Return (X, Y) of the center of cell containing provided text 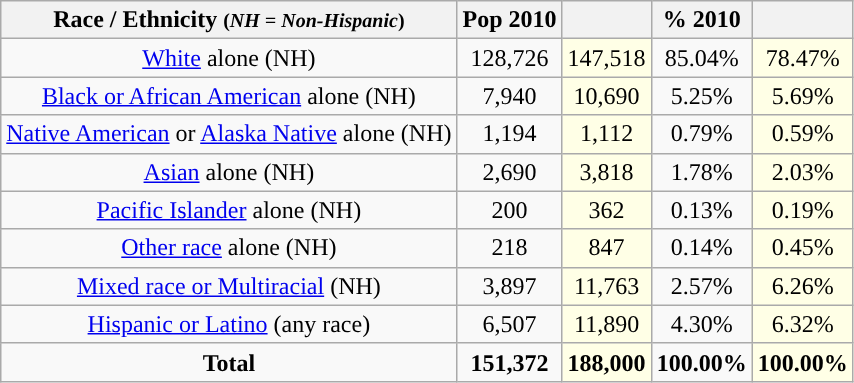
Mixed race or Multiracial (NH) (229, 286)
218 (510, 248)
Black or African American alone (NH) (229, 96)
0.45% (802, 248)
188,000 (606, 362)
6,507 (510, 324)
White alone (NH) (229, 58)
5.25% (702, 96)
11,763 (606, 286)
2.57% (702, 286)
0.19% (802, 210)
847 (606, 248)
1,194 (510, 134)
11,890 (606, 324)
10,690 (606, 96)
200 (510, 210)
2.03% (802, 172)
5.69% (802, 96)
Total (229, 362)
0.79% (702, 134)
3,818 (606, 172)
2,690 (510, 172)
Hispanic or Latino (any race) (229, 324)
1,112 (606, 134)
Asian alone (NH) (229, 172)
6.32% (802, 324)
Pacific Islander alone (NH) (229, 210)
Pop 2010 (510, 20)
0.13% (702, 210)
Native American or Alaska Native alone (NH) (229, 134)
6.26% (802, 286)
4.30% (702, 324)
1.78% (702, 172)
362 (606, 210)
128,726 (510, 58)
85.04% (702, 58)
0.59% (802, 134)
0.14% (702, 248)
147,518 (606, 58)
Race / Ethnicity (NH = Non-Hispanic) (229, 20)
78.47% (802, 58)
151,372 (510, 362)
% 2010 (702, 20)
Other race alone (NH) (229, 248)
3,897 (510, 286)
7,940 (510, 96)
